From the cell containing the given text, extract its center point as [X, Y] coordinate. 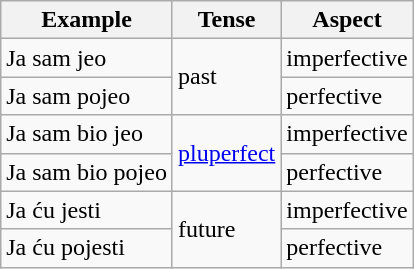
future [226, 229]
Ja sam bio pojeo [87, 172]
pluperfect [226, 153]
Ja sam bio jeo [87, 134]
Ja ću pojesti [87, 248]
Ja ću jesti [87, 210]
past [226, 77]
Ja sam pojeo [87, 96]
Tense [226, 20]
Example [87, 20]
Aspect [347, 20]
Ja sam jeo [87, 58]
